Provide the [X, Y] coordinate of the cell's center where the given text is located.  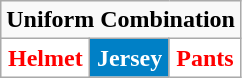
Uniform Combination [121, 20]
Helmet [46, 58]
Jersey [130, 58]
Pants [204, 58]
